Scan for the cell matching the given text and deliver its (X, Y) coordinate at center. 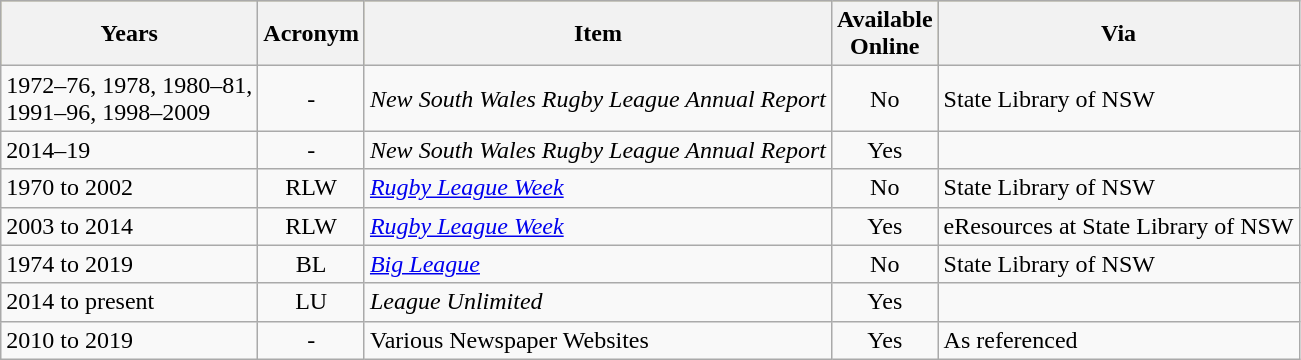
2003 to 2014 (130, 226)
Years (130, 34)
League Unlimited (598, 302)
LU (312, 302)
Big League (598, 264)
2014–19 (130, 150)
2014 to present (130, 302)
Acronym (312, 34)
As referenced (1118, 340)
BL (312, 264)
1972–76, 1978, 1980–81,1991–96, 1998–2009 (130, 98)
2010 to 2019 (130, 340)
Via (1118, 34)
eResources at State Library of NSW (1118, 226)
Item (598, 34)
AvailableOnline (884, 34)
1970 to 2002 (130, 188)
Various Newspaper Websites (598, 340)
1974 to 2019 (130, 264)
